Return [x, y] of the center of cell containing provided text 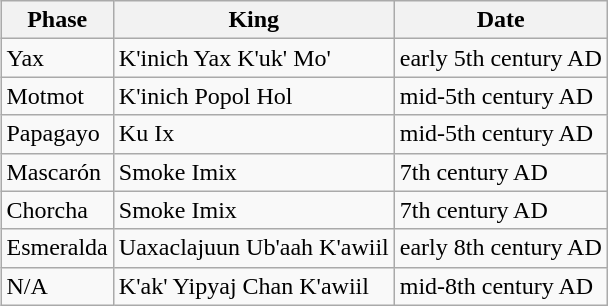
Phase [57, 20]
N/A [57, 286]
K'inich Yax K'uk' Mo' [254, 58]
Ku Ix [254, 134]
Chorcha [57, 210]
K'ak' Yipyaj Chan K'awiil [254, 286]
Papagayo [57, 134]
K'inich Popol Hol [254, 96]
Date [500, 20]
Esmeralda [57, 248]
Mascarón [57, 172]
Yax [57, 58]
King [254, 20]
early 8th century AD [500, 248]
Uaxaclajuun Ub'aah K'awiil [254, 248]
Motmot [57, 96]
early 5th century AD [500, 58]
mid-8th century AD [500, 286]
